Determine the (X, Y) coordinate at the center of the cell enclosing the given text.  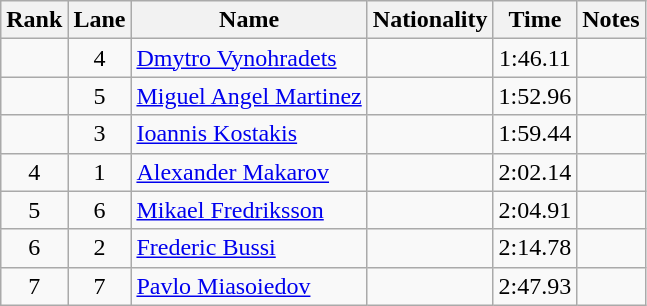
Miguel Angel Martinez (249, 96)
Nationality (430, 20)
1:52.96 (535, 96)
1 (100, 172)
Rank (34, 20)
2 (100, 248)
Alexander Makarov (249, 172)
Ioannis Kostakis (249, 134)
Dmytro Vynohradets (249, 58)
Frederic Bussi (249, 248)
Lane (100, 20)
2:04.91 (535, 210)
2:02.14 (535, 172)
Pavlo Miasoiedov (249, 286)
Notes (611, 20)
1:59.44 (535, 134)
1:46.11 (535, 58)
Name (249, 20)
Time (535, 20)
3 (100, 134)
Mikael Fredriksson (249, 210)
2:14.78 (535, 248)
2:47.93 (535, 286)
